Pinpoint the cell where the given text exists, returning its (x, y) midpoint coordinate. 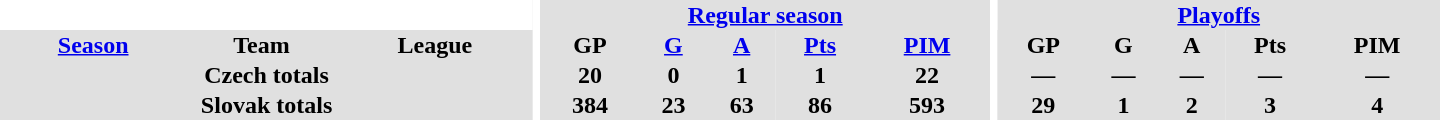
Regular season (766, 15)
384 (590, 105)
23 (673, 105)
20 (590, 75)
Playoffs (1218, 15)
3 (1270, 105)
Slovak totals (266, 105)
Czech totals (266, 75)
Season (93, 45)
0 (673, 75)
86 (820, 105)
63 (742, 105)
22 (927, 75)
4 (1377, 105)
593 (927, 105)
2 (1192, 105)
League (435, 45)
Team (261, 45)
29 (1043, 105)
